Detect which cell encompasses the target text, then output its [x, y] center coordinate. 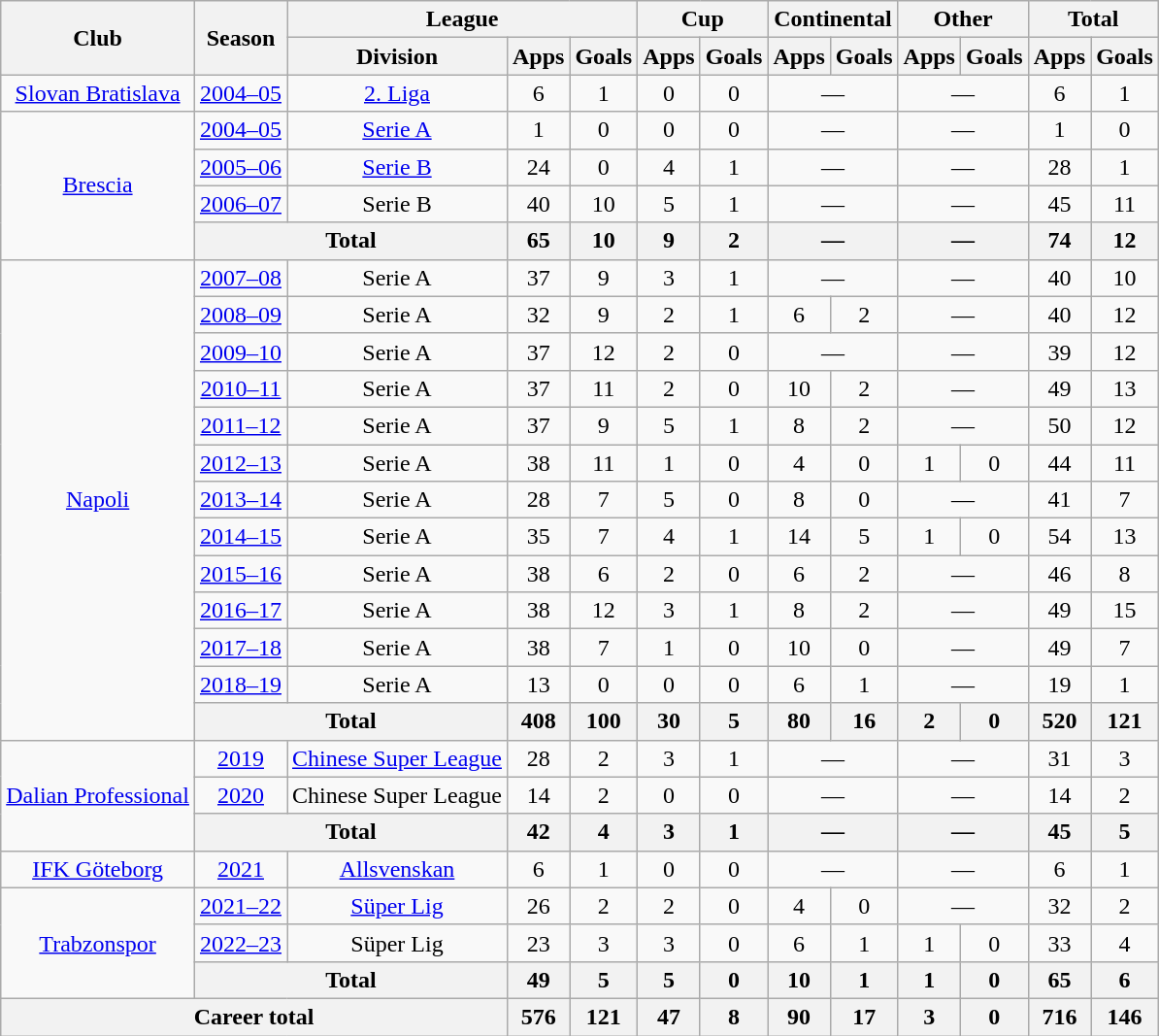
Career total [254, 1017]
Cup [703, 19]
90 [799, 1017]
Club [98, 38]
Division [398, 56]
2019 [241, 758]
IFK Göteborg [98, 869]
35 [538, 537]
Trabzonspor [98, 943]
23 [538, 943]
16 [864, 721]
41 [1059, 500]
26 [538, 906]
24 [538, 167]
Other [963, 19]
2007–08 [241, 278]
46 [1059, 574]
520 [1059, 721]
2008–09 [241, 315]
2010–11 [241, 388]
Brescia [98, 185]
2018–19 [241, 685]
15 [1125, 611]
2009–10 [241, 351]
2015–16 [241, 574]
576 [538, 1017]
Allsvenskan [398, 869]
2012–13 [241, 463]
2022–23 [241, 943]
50 [1059, 425]
2013–14 [241, 500]
2. Liga [398, 93]
2021 [241, 869]
2016–17 [241, 611]
42 [538, 832]
39 [1059, 351]
2006–07 [241, 204]
30 [669, 721]
146 [1125, 1017]
2005–06 [241, 167]
19 [1059, 685]
2011–12 [241, 425]
716 [1059, 1017]
Continental [833, 19]
Slovan Bratislava [98, 93]
80 [799, 721]
2014–15 [241, 537]
2017–18 [241, 648]
31 [1059, 758]
League [462, 19]
2021–22 [241, 906]
2020 [241, 795]
54 [1059, 537]
Season [241, 38]
47 [669, 1017]
44 [1059, 463]
Dalian Professional [98, 795]
74 [1059, 241]
33 [1059, 943]
17 [864, 1017]
100 [604, 721]
408 [538, 721]
Napoli [98, 499]
